Find where the given text appears and provide that cell's center as [x, y] coordinate. 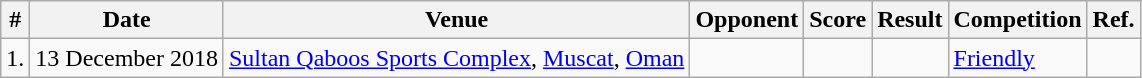
Venue [456, 20]
Result [910, 20]
13 December 2018 [127, 58]
Opponent [747, 20]
# [16, 20]
Friendly [1018, 58]
Competition [1018, 20]
Ref. [1114, 20]
Score [838, 20]
Sultan Qaboos Sports Complex, Muscat, Oman [456, 58]
1. [16, 58]
Date [127, 20]
